Detect which cell encompasses the target text, then output its (x, y) center coordinate. 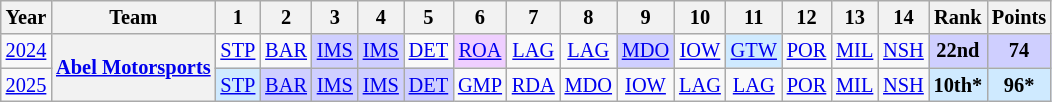
13 (854, 17)
10 (700, 17)
12 (806, 17)
Abel Motorsports (133, 68)
8 (588, 17)
74 (1019, 51)
22nd (958, 51)
3 (335, 17)
96* (1019, 85)
GTW (754, 51)
2 (286, 17)
1 (238, 17)
7 (534, 17)
RDA (534, 85)
11 (754, 17)
2024 (26, 51)
2025 (26, 85)
Team (133, 17)
4 (381, 17)
Rank (958, 17)
GMP (480, 85)
ROA (480, 51)
5 (428, 17)
14 (903, 17)
Year (26, 17)
10th* (958, 85)
6 (480, 17)
9 (646, 17)
Points (1019, 17)
